Return the [X, Y] coordinate for the center point of the cell that contains the specified text.  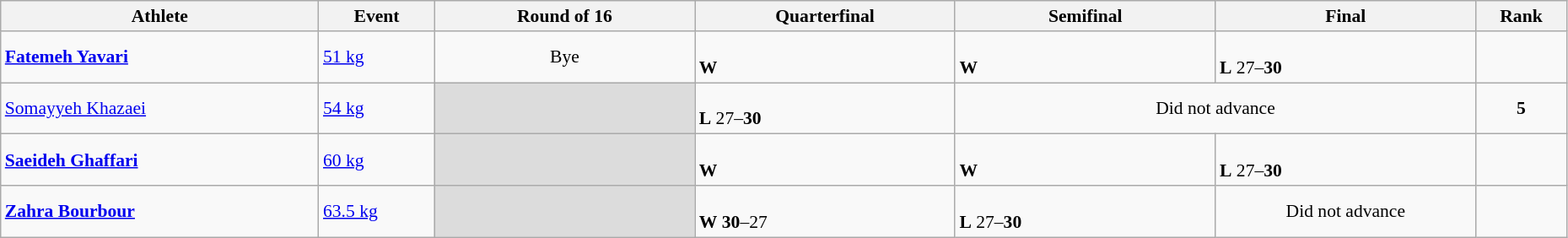
Fatemeh Yavari [160, 57]
Athlete [160, 16]
51 kg [376, 57]
Round of 16 [565, 16]
Bye [565, 57]
5 [1522, 108]
60 kg [376, 160]
Rank [1522, 16]
Final [1346, 16]
Quarterfinal [825, 16]
54 kg [376, 108]
W 30–27 [825, 211]
Somayyeh Khazaei [160, 108]
Semifinal [1085, 16]
Saeideh Ghaffari [160, 160]
Event [376, 16]
63.5 kg [376, 211]
Zahra Bourbour [160, 211]
